Return [x, y] of the center of cell containing provided text 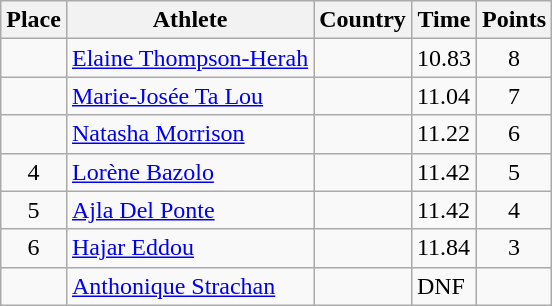
Athlete [190, 20]
11.04 [444, 96]
Lorène Bazolo [190, 172]
Elaine Thompson-Herah [190, 58]
3 [514, 248]
Ajla Del Ponte [190, 210]
DNF [444, 286]
Natasha Morrison [190, 134]
Place [34, 20]
8 [514, 58]
Hajar Eddou [190, 248]
11.22 [444, 134]
10.83 [444, 58]
Time [444, 20]
Anthonique Strachan [190, 286]
Marie-Josée Ta Lou [190, 96]
11.84 [444, 248]
Points [514, 20]
Country [363, 20]
7 [514, 96]
